Return the [x, y] coordinate for the center point of the cell that contains the specified text.  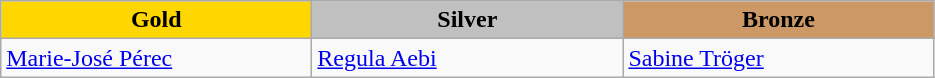
Sabine Tröger [778, 58]
Silver [468, 20]
Bronze [778, 20]
Marie-José Pérec [156, 58]
Regula Aebi [468, 58]
Gold [156, 20]
